Identify which cell holds the provided text, then report its [x, y] central coordinate. 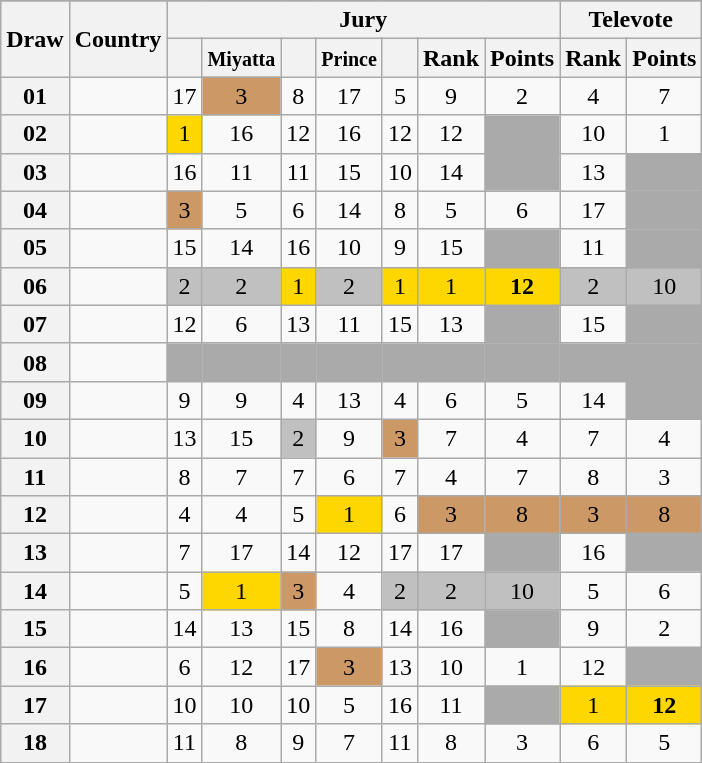
02 [35, 134]
Draw [35, 39]
Prince [350, 58]
07 [35, 324]
09 [35, 400]
18 [35, 743]
01 [35, 96]
Miyatta [242, 58]
05 [35, 248]
Televote [631, 20]
Country [118, 39]
08 [35, 362]
06 [35, 286]
04 [35, 210]
03 [35, 172]
Jury [364, 20]
